Identify which cell holds the provided text, then report its (X, Y) central coordinate. 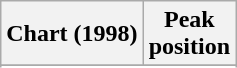
Peakposition (189, 34)
Chart (1998) (72, 34)
